Find where the given text appears and provide that cell's center as (x, y) coordinate. 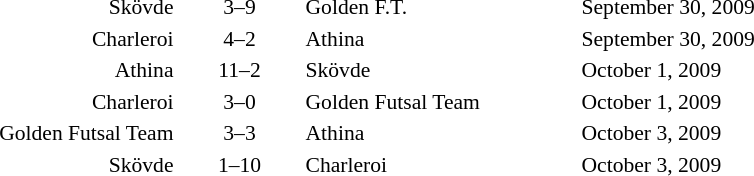
3–0 (240, 102)
Golden Futsal Team (440, 102)
3–3 (240, 133)
4–2 (240, 38)
11–2 (240, 70)
Skövde (440, 70)
